Output the (x, y) coordinate of the center of the cell containing the given text.  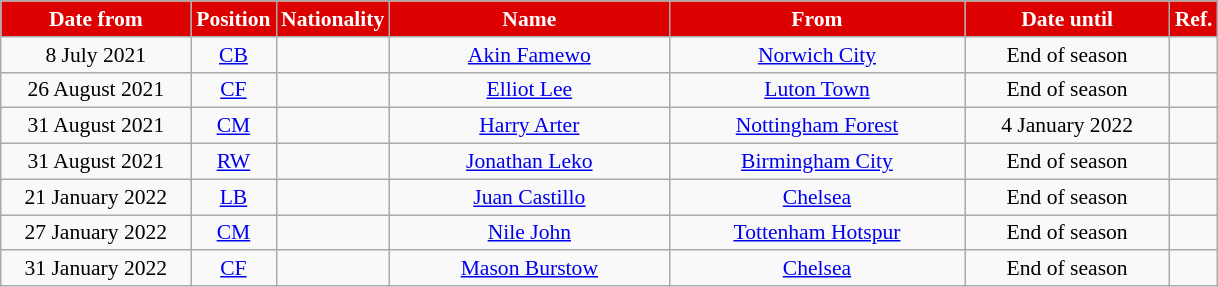
Norwich City (816, 55)
31 January 2022 (96, 269)
Birmingham City (816, 162)
Jonathan Leko (529, 162)
26 August 2021 (96, 90)
Harry Arter (529, 126)
Name (529, 19)
4 January 2022 (1068, 126)
Position (234, 19)
Ref. (1194, 19)
8 July 2021 (96, 55)
Mason Burstow (529, 269)
Nile John (529, 233)
Date from (96, 19)
Akin Famewo (529, 55)
21 January 2022 (96, 197)
Juan Castillo (529, 197)
LB (234, 197)
27 January 2022 (96, 233)
Nationality (332, 19)
Tottenham Hotspur (816, 233)
RW (234, 162)
CB (234, 55)
Date until (1068, 19)
Luton Town (816, 90)
Elliot Lee (529, 90)
Nottingham Forest (816, 126)
From (816, 19)
